Capture the cell that displays the provided text and extract its (X, Y) central coordinate. 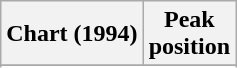
Peakposition (189, 34)
Chart (1994) (72, 34)
